Return (x, y) of the center of cell containing provided text 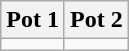
Pot 2 (96, 20)
Pot 1 (33, 20)
